Scan for the cell matching the given text and deliver its (X, Y) coordinate at center. 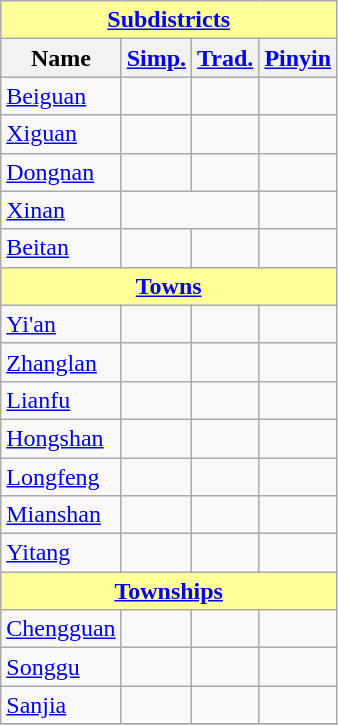
Lianfu (61, 400)
Hongshan (61, 438)
Pinyin (298, 58)
Mianshan (61, 515)
Towns (169, 286)
Name (61, 58)
Beiguan (61, 96)
Sanjia (61, 705)
Xinan (61, 210)
Songgu (61, 667)
Townships (169, 591)
Beitan (61, 248)
Subdistricts (169, 20)
Chengguan (61, 629)
Longfeng (61, 477)
Trad. (226, 58)
Zhanglan (61, 362)
Yitang (61, 553)
Simp. (156, 58)
Xiguan (61, 134)
Dongnan (61, 172)
Yi'an (61, 324)
